For the text-containing cell, return its midpoint in (x, y) coordinate format. 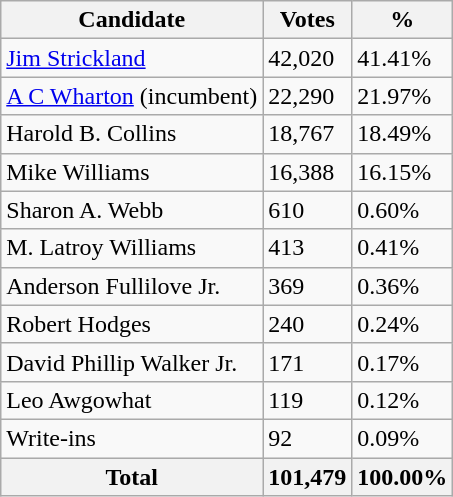
0.17% (402, 362)
Votes (308, 20)
41.41% (402, 58)
16,388 (308, 172)
% (402, 20)
101,479 (308, 477)
22,290 (308, 96)
Total (132, 477)
Write-ins (132, 438)
M. Latroy Williams (132, 248)
100.00% (402, 477)
0.24% (402, 324)
0.12% (402, 400)
0.41% (402, 248)
42,020 (308, 58)
21.97% (402, 96)
Mike Williams (132, 172)
Robert Hodges (132, 324)
92 (308, 438)
Candidate (132, 20)
0.36% (402, 286)
Jim Strickland (132, 58)
171 (308, 362)
0.09% (402, 438)
David Phillip Walker Jr. (132, 362)
119 (308, 400)
16.15% (402, 172)
240 (308, 324)
Anderson Fullilove Jr. (132, 286)
369 (308, 286)
18.49% (402, 134)
Leo Awgowhat (132, 400)
18,767 (308, 134)
413 (308, 248)
610 (308, 210)
A C Wharton (incumbent) (132, 96)
Sharon A. Webb (132, 210)
0.60% (402, 210)
Harold B. Collins (132, 134)
